Scan for the cell matching the given text and deliver its (x, y) coordinate at center. 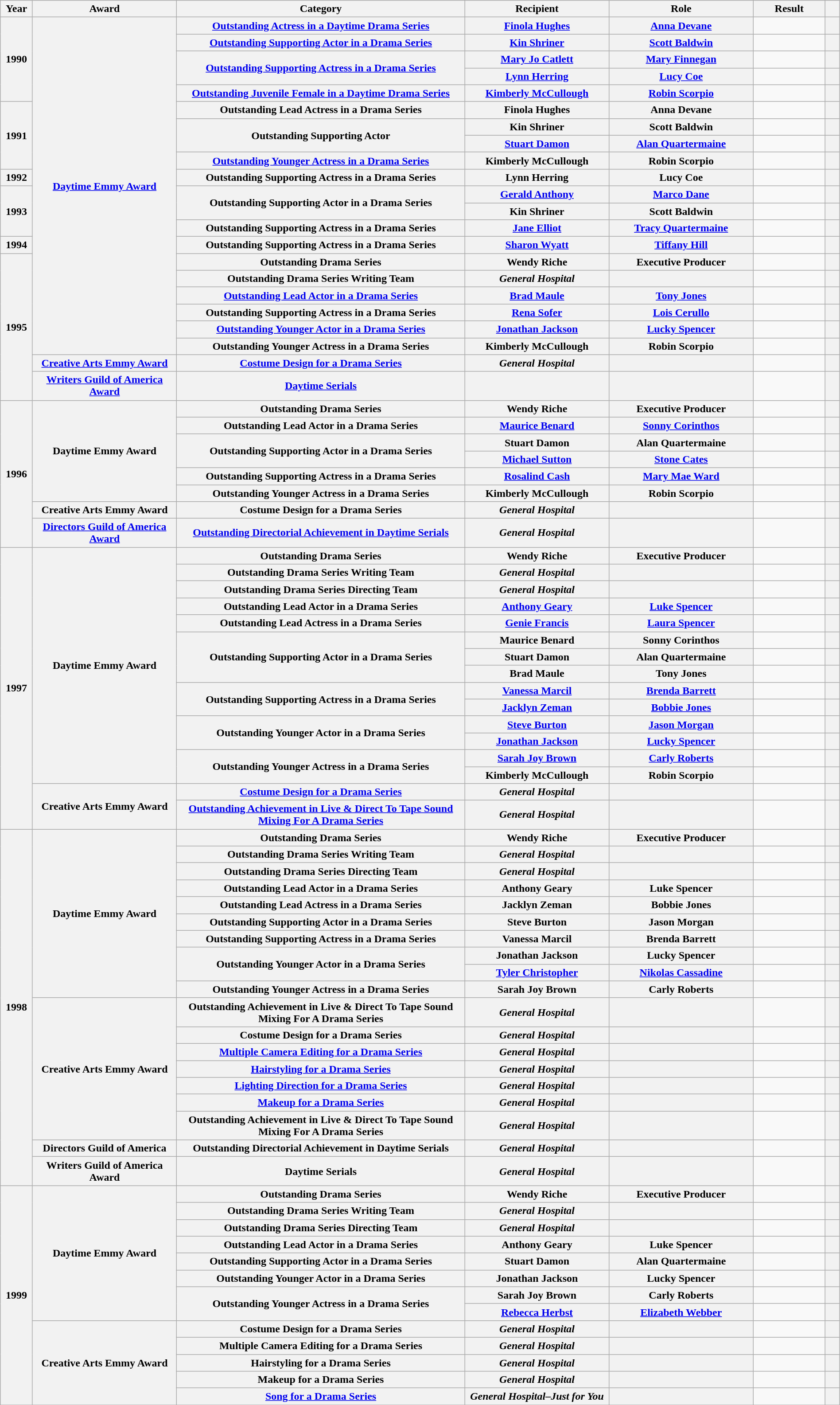
Sharon Wyatt (537, 245)
1996 (17, 474)
Genie Francis (537, 623)
Jane Elliot (537, 228)
1992 (17, 177)
Lois Cerullo (681, 312)
Mary Mae Ward (681, 476)
Result (789, 9)
1995 (17, 327)
Year (17, 9)
Mary Jo Catlett (537, 59)
Award (105, 9)
Stone Cates (681, 459)
Gerald Anthony (537, 194)
Laura Spencer (681, 623)
1993 (17, 211)
Category (321, 9)
1999 (17, 1295)
Directors Guild of America Award (105, 533)
Tracy Quartermaine (681, 228)
1998 (17, 1007)
Outstanding Juvenile Female in a Daytime Drama Series (321, 93)
Directors Guild of America (105, 1148)
1990 (17, 59)
1991 (17, 135)
Mary Finnegan (681, 59)
Rena Sofer (537, 312)
1997 (17, 688)
Elizabeth Webber (681, 1312)
Tiffany Hill (681, 245)
Song for a Drama Series (321, 1397)
1994 (17, 245)
Lighting Direction for a Drama Series (321, 1086)
Rosalind Cash (537, 476)
Tyler Christopher (537, 972)
Michael Sutton (537, 459)
Outstanding Supporting Actor (321, 135)
Rebecca Herbst (537, 1312)
Nikolas Cassadine (681, 972)
Recipient (537, 9)
General Hospital–Just for You (537, 1397)
Outstanding Actress in a Daytime Drama Series (321, 26)
Marco Dane (681, 194)
Role (681, 9)
